From the cell containing the given text, extract its center point as (x, y) coordinate. 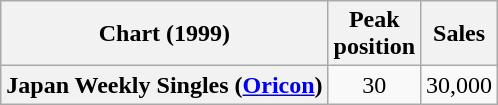
Peakposition (374, 34)
30 (374, 85)
Japan Weekly Singles (Oricon) (164, 85)
Sales (460, 34)
30,000 (460, 85)
Chart (1999) (164, 34)
